Return the [X, Y] coordinate for the center point of the cell that contains the specified text.  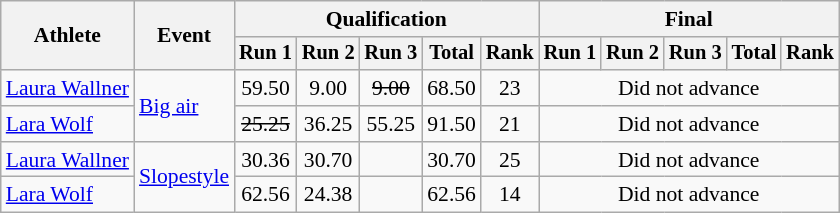
14 [510, 195]
21 [510, 124]
36.25 [328, 124]
Final [689, 19]
Big air [184, 106]
24.38 [328, 195]
23 [510, 88]
Event [184, 36]
59.50 [266, 88]
25.25 [266, 124]
91.50 [452, 124]
Qualification [386, 19]
68.50 [452, 88]
Slopestyle [184, 178]
30.36 [266, 160]
55.25 [392, 124]
Athlete [68, 36]
25 [510, 160]
